Return the [x, y] coordinate for the center point of the cell that contains the specified text.  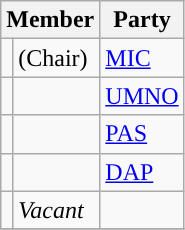
PAS [142, 134]
MIC [142, 58]
UMNO [142, 96]
Party [142, 20]
(Chair) [56, 58]
DAP [142, 172]
Vacant [56, 210]
Member [50, 20]
